Extract the (X, Y) coordinate from the center of the cell holding the provided text.  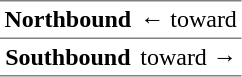
← toward (189, 20)
Southbound (68, 57)
Northbound (68, 20)
toward → (189, 57)
